Output the [X, Y] coordinate of the center of the cell containing the given text.  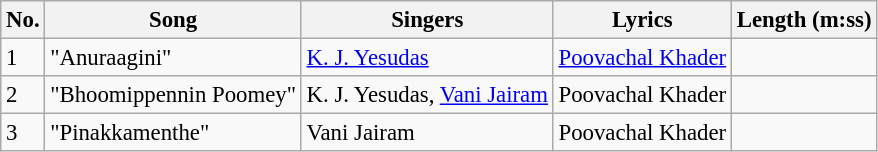
"Bhoomippennin Poomey" [173, 95]
"Pinakkamenthe" [173, 133]
Singers [427, 20]
Song [173, 20]
No. [23, 20]
1 [23, 58]
K. J. Yesudas, Vani Jairam [427, 95]
K. J. Yesudas [427, 58]
Length (m:ss) [804, 20]
Lyrics [642, 20]
"Anuraagini" [173, 58]
Vani Jairam [427, 133]
2 [23, 95]
3 [23, 133]
